Provide the (x, y) coordinate of the cell's center where the given text is located.  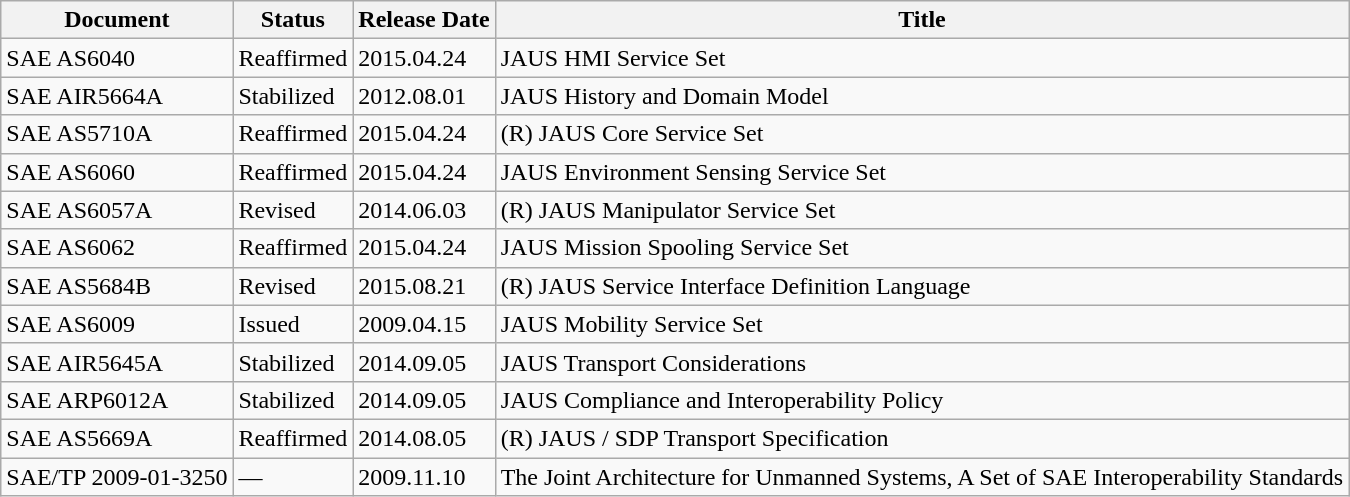
2014.08.05 (424, 438)
2009.11.10 (424, 477)
SAE AS5710A (117, 134)
JAUS Transport Considerations (922, 362)
Release Date (424, 20)
SAE AIR5664A (117, 96)
JAUS Environment Sensing Service Set (922, 172)
(R) JAUS / SDP Transport Specification (922, 438)
JAUS Compliance and Interoperability Policy (922, 400)
Title (922, 20)
SAE ARP6012A (117, 400)
JAUS HMI Service Set (922, 58)
SAE AS6009 (117, 324)
JAUS Mobility Service Set (922, 324)
SAE AS5684B (117, 286)
2014.06.03 (424, 210)
(R) JAUS Service Interface Definition Language (922, 286)
SAE AIR5645A (117, 362)
(R) JAUS Manipulator Service Set (922, 210)
SAE AS6057A (117, 210)
Document (117, 20)
SAE AS5669A (117, 438)
2015.08.21 (424, 286)
JAUS Mission Spooling Service Set (922, 248)
The Joint Architecture for Unmanned Systems, A Set of SAE Interoperability Standards (922, 477)
Issued (293, 324)
2012.08.01 (424, 96)
(R) JAUS Core Service Set (922, 134)
JAUS History and Domain Model (922, 96)
SAE AS6060 (117, 172)
— (293, 477)
SAE AS6062 (117, 248)
Status (293, 20)
SAE/TP 2009-01-3250 (117, 477)
SAE AS6040 (117, 58)
2009.04.15 (424, 324)
